Search for the cell housing the specified text and yield its [x, y] center coordinate. 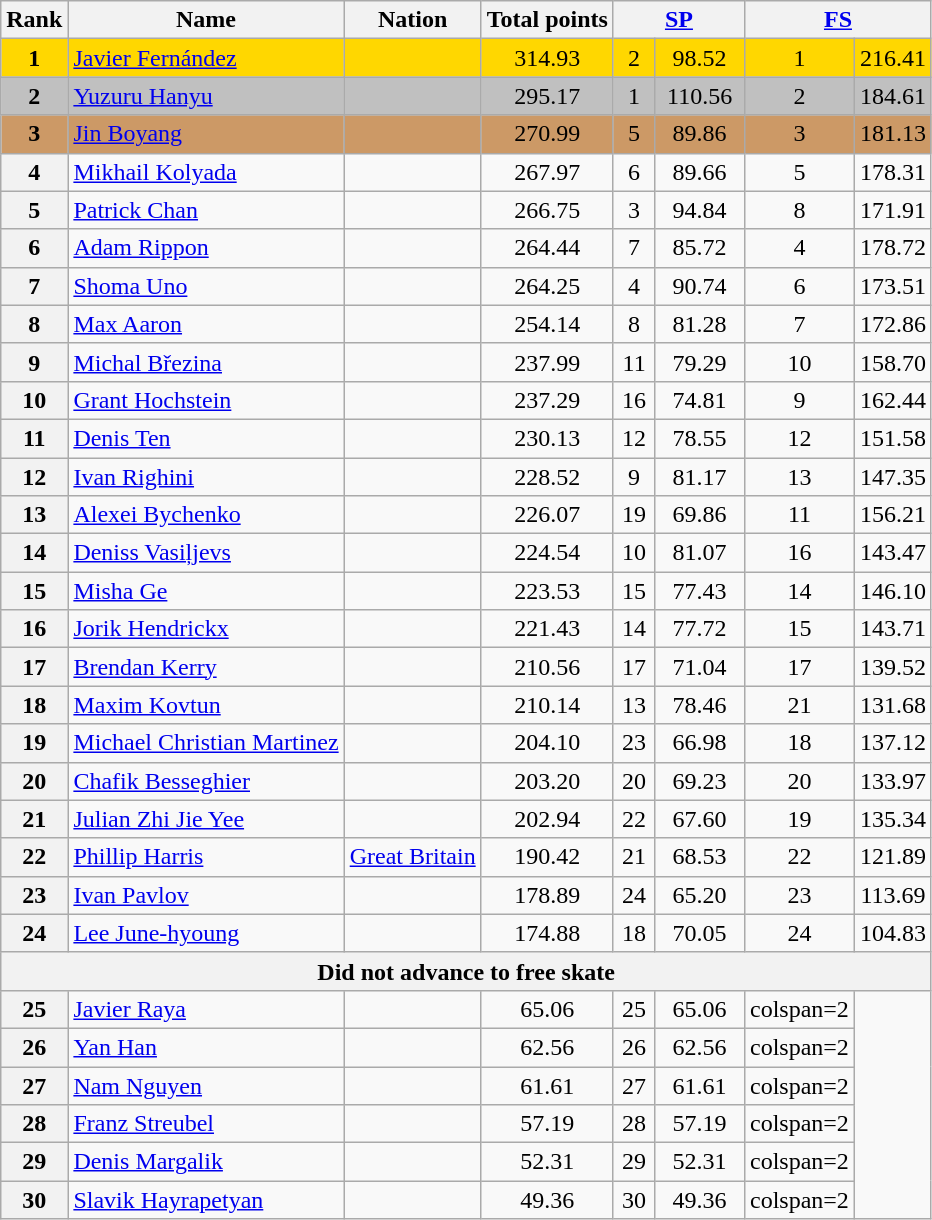
Jin Boyang [206, 134]
264.25 [547, 286]
162.44 [892, 400]
171.91 [892, 210]
254.14 [547, 324]
Chafik Besseghier [206, 781]
Nam Nguyen [206, 1085]
Michael Christian Martinez [206, 743]
Nation [412, 20]
69.86 [700, 515]
172.86 [892, 324]
Brendan Kerry [206, 667]
Phillip Harris [206, 857]
70.05 [700, 933]
156.21 [892, 515]
143.71 [892, 629]
Javier Raya [206, 1009]
137.12 [892, 743]
228.52 [547, 477]
178.72 [892, 248]
203.20 [547, 781]
Total points [547, 20]
121.89 [892, 857]
Denis Margalik [206, 1162]
94.84 [700, 210]
133.97 [892, 781]
226.07 [547, 515]
104.83 [892, 933]
270.99 [547, 134]
295.17 [547, 96]
Slavik Hayrapetyan [206, 1200]
FS [838, 20]
Michal Březina [206, 362]
110.56 [700, 96]
178.89 [547, 895]
Great Britain [412, 857]
158.70 [892, 362]
221.43 [547, 629]
178.31 [892, 172]
Adam Rippon [206, 248]
78.46 [700, 705]
90.74 [700, 286]
85.72 [700, 248]
Yuzuru Hanyu [206, 96]
204.10 [547, 743]
210.56 [547, 667]
Lee June-hyoung [206, 933]
147.35 [892, 477]
223.53 [547, 591]
69.23 [700, 781]
Jorik Hendrickx [206, 629]
190.42 [547, 857]
Did not advance to free skate [466, 971]
68.53 [700, 857]
237.29 [547, 400]
202.94 [547, 819]
113.69 [892, 895]
184.61 [892, 96]
66.98 [700, 743]
216.41 [892, 58]
314.93 [547, 58]
Ivan Righini [206, 477]
181.13 [892, 134]
131.68 [892, 705]
Ivan Pavlov [206, 895]
78.55 [700, 438]
135.34 [892, 819]
SP [678, 20]
146.10 [892, 591]
65.20 [700, 895]
230.13 [547, 438]
264.44 [547, 248]
151.58 [892, 438]
Franz Streubel [206, 1124]
Denis Ten [206, 438]
81.28 [700, 324]
77.72 [700, 629]
210.14 [547, 705]
79.29 [700, 362]
77.43 [700, 591]
267.97 [547, 172]
Rank [34, 20]
Julian Zhi Jie Yee [206, 819]
Alexei Bychenko [206, 515]
Grant Hochstein [206, 400]
224.54 [547, 553]
Max Aaron [206, 324]
89.66 [700, 172]
98.52 [700, 58]
81.07 [700, 553]
71.04 [700, 667]
Yan Han [206, 1047]
174.88 [547, 933]
89.86 [700, 134]
Name [206, 20]
Mikhail Kolyada [206, 172]
237.99 [547, 362]
Misha Ge [206, 591]
Deniss Vasiļjevs [206, 553]
81.17 [700, 477]
139.52 [892, 667]
74.81 [700, 400]
67.60 [700, 819]
Maxim Kovtun [206, 705]
143.47 [892, 553]
173.51 [892, 286]
Shoma Uno [206, 286]
266.75 [547, 210]
Javier Fernández [206, 58]
Patrick Chan [206, 210]
